Pinpoint the cell where the given text exists, returning its (X, Y) midpoint coordinate. 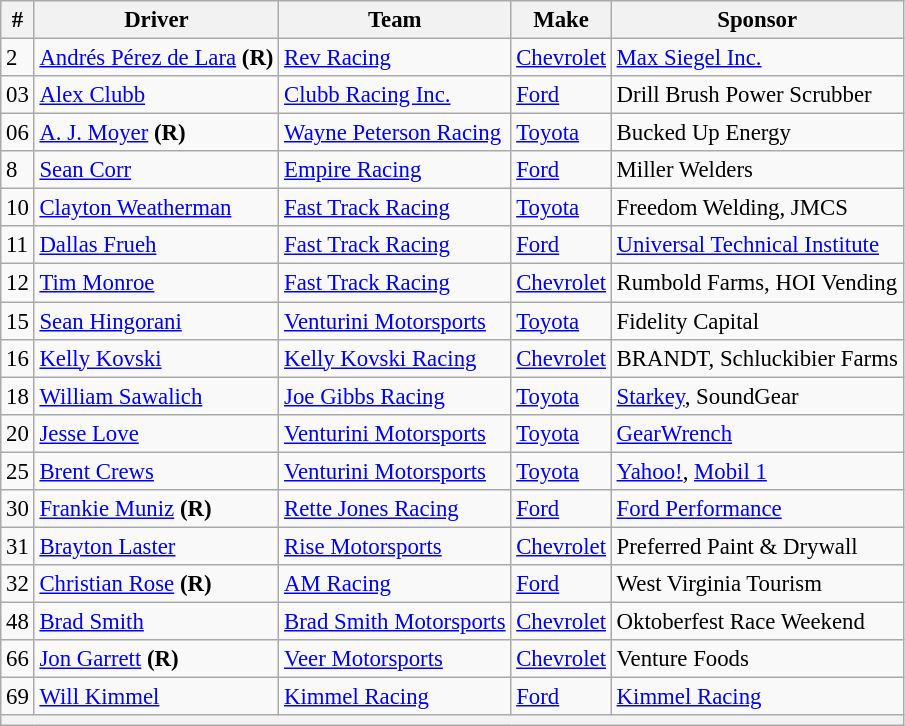
Frankie Muniz (R) (156, 509)
32 (18, 584)
Oktoberfest Race Weekend (757, 621)
Kelly Kovski (156, 358)
Empire Racing (395, 170)
8 (18, 170)
11 (18, 245)
2 (18, 58)
Brent Crews (156, 471)
Yahoo!, Mobil 1 (757, 471)
Wayne Peterson Racing (395, 133)
Brad Smith (156, 621)
A. J. Moyer (R) (156, 133)
18 (18, 396)
Freedom Welding, JMCS (757, 208)
Universal Technical Institute (757, 245)
Andrés Pérez de Lara (R) (156, 58)
Miller Welders (757, 170)
Fidelity Capital (757, 321)
Sean Corr (156, 170)
Sean Hingorani (156, 321)
03 (18, 95)
Clayton Weatherman (156, 208)
Preferred Paint & Drywall (757, 546)
15 (18, 321)
20 (18, 433)
# (18, 20)
Driver (156, 20)
Joe Gibbs Racing (395, 396)
Veer Motorsports (395, 659)
Christian Rose (R) (156, 584)
Rette Jones Racing (395, 509)
Jon Garrett (R) (156, 659)
06 (18, 133)
Bucked Up Energy (757, 133)
Will Kimmel (156, 697)
Make (561, 20)
Team (395, 20)
Ford Performance (757, 509)
Tim Monroe (156, 283)
William Sawalich (156, 396)
Drill Brush Power Scrubber (757, 95)
Alex Clubb (156, 95)
48 (18, 621)
Venture Foods (757, 659)
Brayton Laster (156, 546)
AM Racing (395, 584)
Jesse Love (156, 433)
West Virginia Tourism (757, 584)
GearWrench (757, 433)
Sponsor (757, 20)
69 (18, 697)
Max Siegel Inc. (757, 58)
30 (18, 509)
25 (18, 471)
Kelly Kovski Racing (395, 358)
BRANDT, Schluckibier Farms (757, 358)
Rise Motorsports (395, 546)
Clubb Racing Inc. (395, 95)
66 (18, 659)
12 (18, 283)
Rumbold Farms, HOI Vending (757, 283)
Starkey, SoundGear (757, 396)
Rev Racing (395, 58)
Brad Smith Motorsports (395, 621)
16 (18, 358)
10 (18, 208)
31 (18, 546)
Dallas Frueh (156, 245)
